Extract the [X, Y] coordinate from the center of the cell holding the provided text.  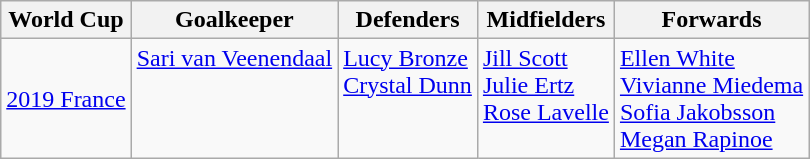
World Cup [66, 20]
Sari van Veenendaal [234, 98]
Midfielders [546, 20]
Forwards [711, 20]
Defenders [408, 20]
Jill Scott Julie Ertz Rose Lavelle [546, 98]
Ellen White Vivianne Miedema Sofia Jakobsson Megan Rapinoe [711, 98]
Lucy Bronze Crystal Dunn [408, 98]
Goalkeeper [234, 20]
2019 France [66, 98]
